Detect which cell encompasses the target text, then output its [x, y] center coordinate. 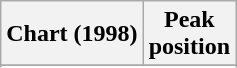
Peakposition [189, 34]
Chart (1998) [72, 34]
